For the text-containing cell, return its midpoint in (x, y) coordinate format. 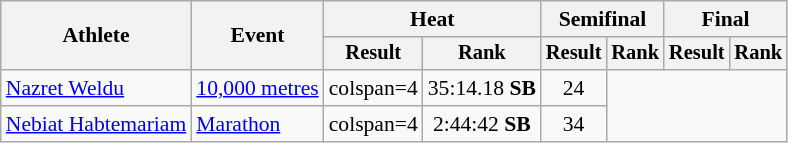
Heat (432, 19)
Semifinal (602, 19)
Marathon (257, 124)
Athlete (96, 36)
10,000 metres (257, 88)
34 (574, 124)
2:44:42 SB (482, 124)
24 (574, 88)
Nebiat Habtemariam (96, 124)
35:14.18 SB (482, 88)
Nazret Weldu (96, 88)
Event (257, 36)
Final (726, 19)
